Find where the given text appears and provide that cell's center as [x, y] coordinate. 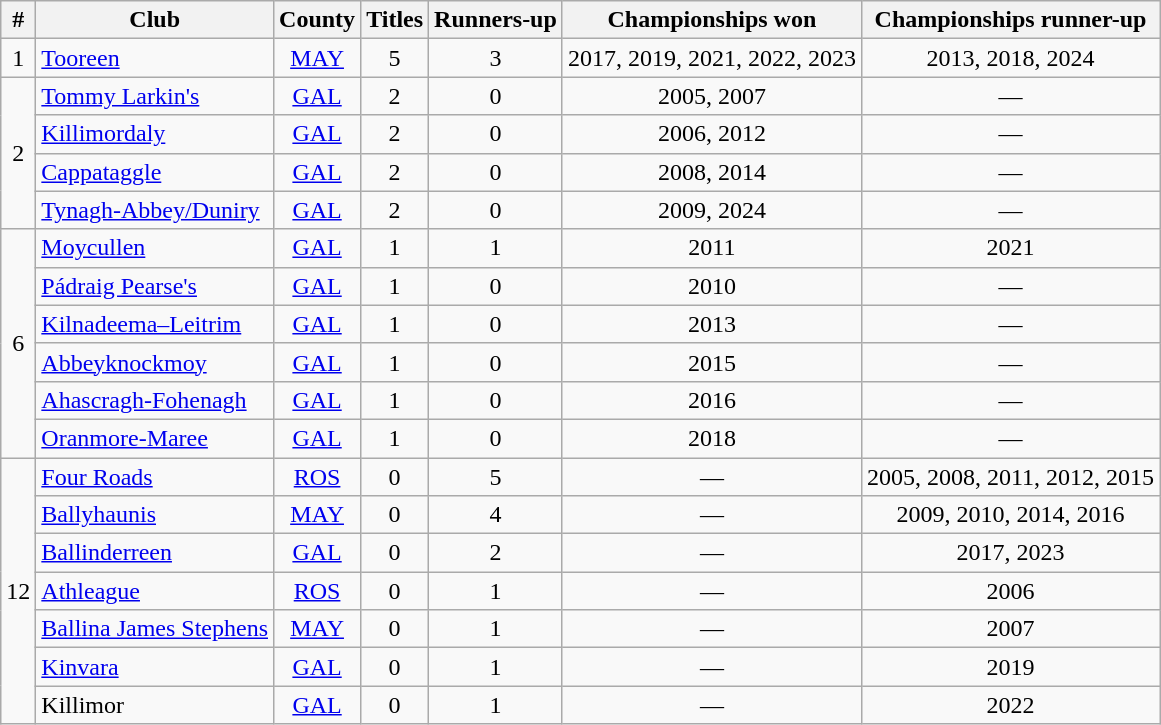
Championships runner-up [1010, 20]
Ballina James Stephens [155, 629]
2008, 2014 [712, 172]
Runners-up [496, 20]
2021 [1010, 248]
Pádraig Pearse's [155, 286]
Kinvara [155, 667]
2017, 2023 [1010, 553]
Tooreen [155, 58]
2005, 2007 [712, 96]
Championships won [712, 20]
2009, 2024 [712, 210]
2022 [1010, 705]
Ahascragh-Fohenagh [155, 400]
Ballinderreen [155, 553]
Club [155, 20]
2017, 2019, 2021, 2022, 2023 [712, 58]
3 [496, 58]
12 [18, 591]
2005, 2008, 2011, 2012, 2015 [1010, 477]
2006 [1010, 591]
2011 [712, 248]
2009, 2010, 2014, 2016 [1010, 515]
Cappataggle [155, 172]
4 [496, 515]
2013 [712, 324]
Oranmore-Maree [155, 438]
2016 [712, 400]
2010 [712, 286]
2006, 2012 [712, 134]
Tynagh-Abbey/Duniry [155, 210]
County [318, 20]
Kilnadeema–Leitrim [155, 324]
2007 [1010, 629]
Titles [395, 20]
6 [18, 343]
Ballyhaunis [155, 515]
Four Roads [155, 477]
2015 [712, 362]
Athleague [155, 591]
Killimordaly [155, 134]
Killimor [155, 705]
2019 [1010, 667]
2018 [712, 438]
Tommy Larkin's [155, 96]
# [18, 20]
Moycullen [155, 248]
Abbeyknockmoy [155, 362]
2013, 2018, 2024 [1010, 58]
